Capture the cell that displays the provided text and extract its (x, y) central coordinate. 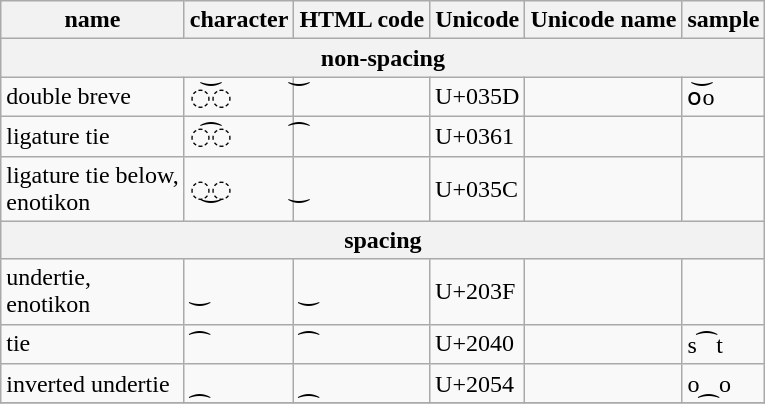
Unicode (478, 20)
tie (92, 344)
U+0361 (478, 136)
U+035C (478, 188)
Unicode name (604, 20)
͜ (362, 188)
U+2040 (478, 344)
U+035D (478, 97)
non-spacing (383, 58)
◌͜◌ (239, 188)
HTML code (362, 20)
s⁀t (724, 344)
͝ (362, 97)
character (239, 20)
͡ (362, 136)
U+203F (478, 292)
ligature tie below, enotikon (92, 188)
double breve (92, 97)
sample (724, 20)
spacing (383, 240)
o͝o (724, 97)
◌͡◌ (239, 136)
o⁔o (724, 384)
U+2054 (478, 384)
ligature tie (92, 136)
inverted undertie (92, 384)
◌͝◌ (239, 97)
name (92, 20)
undertie, enotikon (92, 292)
